Scan for the cell matching the given text and deliver its [X, Y] coordinate at center. 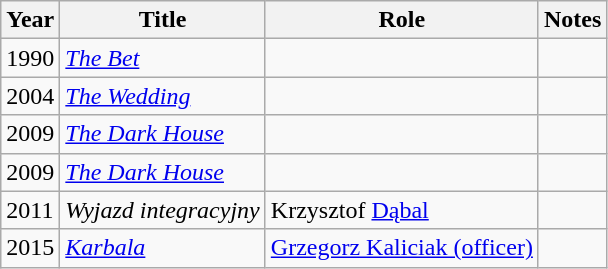
The Wedding [162, 96]
2015 [30, 248]
2004 [30, 96]
Wyjazd integracyjny [162, 210]
Karbala [162, 248]
Notes [572, 20]
Title [162, 20]
1990 [30, 58]
Year [30, 20]
Grzegorz Kaliciak (officer) [402, 248]
2011 [30, 210]
The Bet [162, 58]
Krzysztof Dąbal [402, 210]
Role [402, 20]
